For the text-containing cell, return its midpoint in (X, Y) coordinate format. 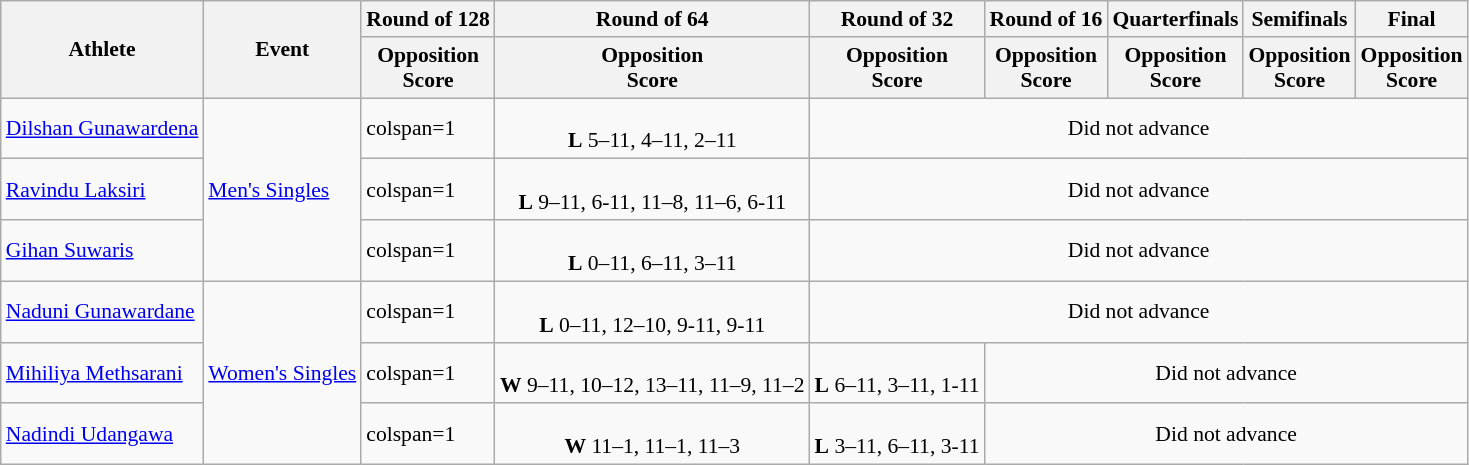
W 11–1, 11–1, 11–3 (652, 434)
Gihan Suwaris (102, 250)
Dilshan Gunawardena (102, 128)
Naduni Gunawardane (102, 312)
L 5–11, 4–11, 2–11 (652, 128)
Round of 64 (652, 19)
Athlete (102, 50)
Ravindu Laksiri (102, 190)
L 0–11, 6–11, 3–11 (652, 250)
Men's Singles (282, 190)
Round of 32 (898, 19)
L 6–11, 3–11, 1-11 (898, 372)
Event (282, 50)
Round of 16 (1046, 19)
L 0–11, 12–10, 9-11, 9-11 (652, 312)
Quarterfinals (1175, 19)
Semifinals (1299, 19)
Final (1412, 19)
Nadindi Udangawa (102, 434)
Round of 128 (428, 19)
L 3–11, 6–11, 3-11 (898, 434)
W 9–11, 10–12, 13–11, 11–9, 11–2 (652, 372)
L 9–11, 6-11, 11–8, 11–6, 6-11 (652, 190)
Women's Singles (282, 372)
Mihiliya Methsarani (102, 372)
